Find where the given text appears and provide that cell's center as (x, y) coordinate. 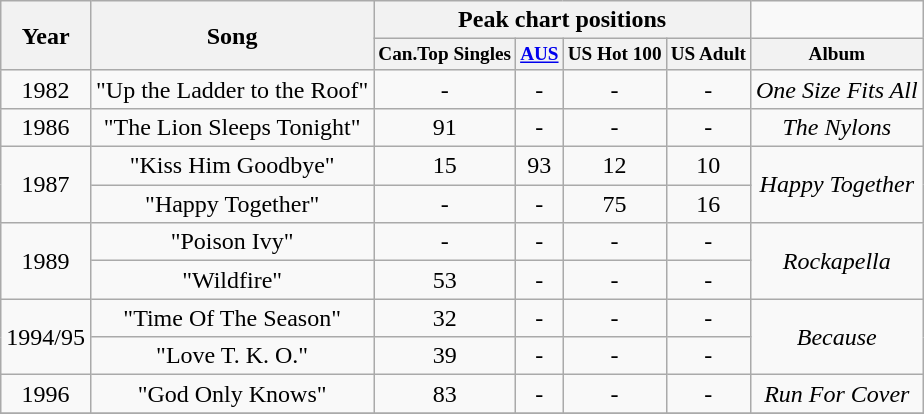
1982 (46, 89)
1986 (46, 128)
Can.Top Singles (445, 55)
93 (540, 166)
Happy Together (836, 185)
83 (445, 394)
16 (708, 204)
15 (445, 166)
"Happy Together" (232, 204)
AUS (540, 55)
The Nylons (836, 128)
12 (614, 166)
10 (708, 166)
1989 (46, 261)
"Love T. K. O." (232, 356)
Peak chart positions (562, 20)
"Up the Ladder to the Roof" (232, 89)
Rockapella (836, 261)
Year (46, 36)
Run For Cover (836, 394)
"Kiss Him Goodbye" (232, 166)
One Size Fits All (836, 89)
91 (445, 128)
"Time Of The Season" (232, 318)
"God Only Knows" (232, 394)
US Hot 100 (614, 55)
"The Lion Sleeps Tonight" (232, 128)
1996 (46, 394)
32 (445, 318)
1987 (46, 185)
"Poison Ivy" (232, 242)
"Wildfire" (232, 280)
Song (232, 36)
75 (614, 204)
Album (836, 55)
53 (445, 280)
US Adult (708, 55)
Because (836, 337)
1994/95 (46, 337)
39 (445, 356)
